Locate the cell with the specified text and output its [X, Y] center coordinate. 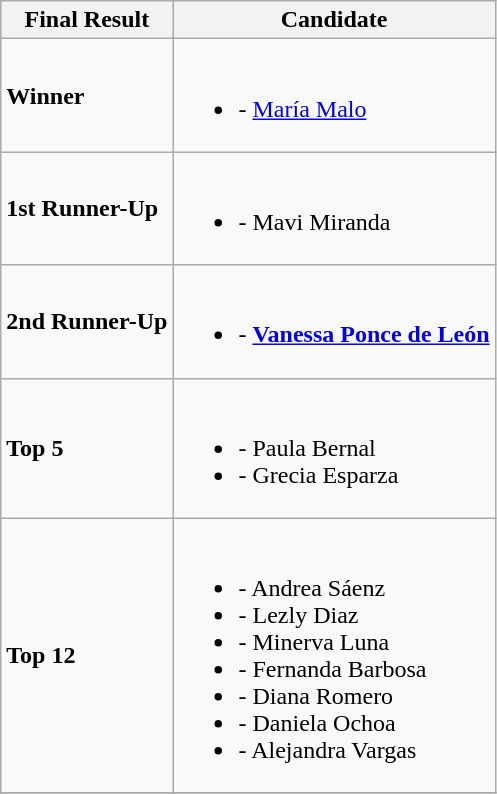
Final Result [87, 20]
- Mavi Miranda [334, 208]
- Andrea Sáenz - Lezly Diaz - Minerva Luna - Fernanda Barbosa - Diana Romero - Daniela Ochoa - Alejandra Vargas [334, 656]
2nd Runner-Up [87, 322]
Top 5 [87, 448]
Winner [87, 96]
Top 12 [87, 656]
1st Runner-Up [87, 208]
- Paula Bernal - Grecia Esparza [334, 448]
Candidate [334, 20]
- Vanessa Ponce de León [334, 322]
- María Malo [334, 96]
